Search for the cell housing the specified text and yield its [x, y] center coordinate. 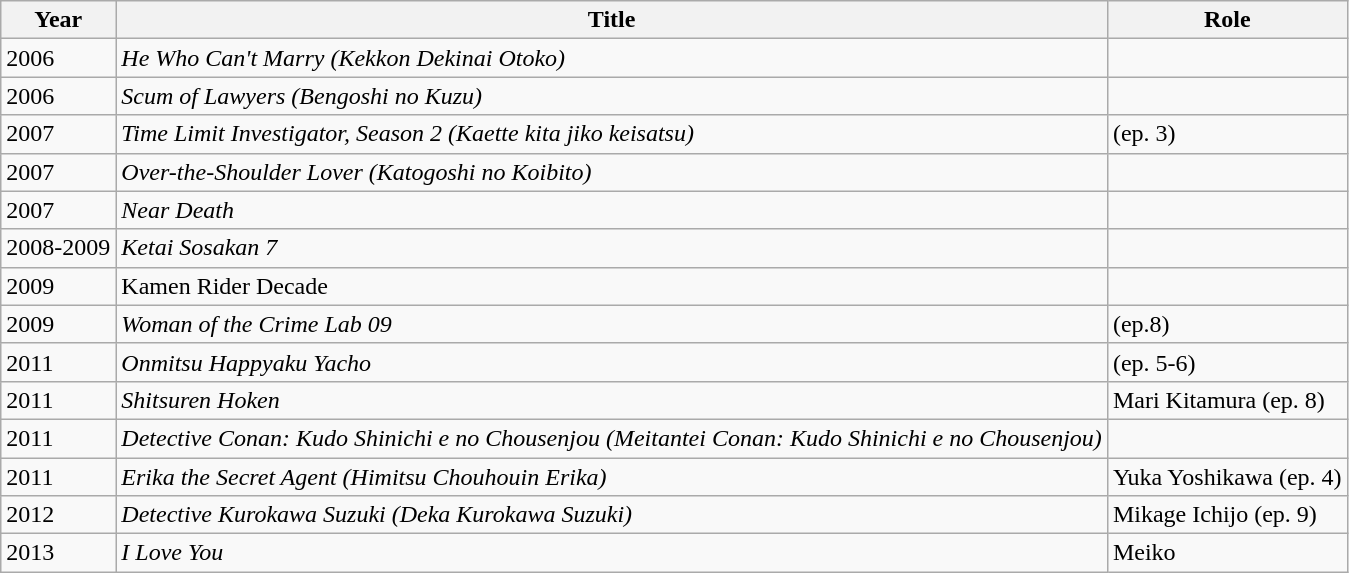
Yuka Yoshikawa (ep. 4) [1227, 477]
Kamen Rider Decade [612, 286]
Title [612, 20]
2013 [58, 553]
Scum of Lawyers (Bengoshi no Kuzu) [612, 96]
Onmitsu Happyaku Yacho [612, 362]
2012 [58, 515]
Meiko [1227, 553]
Mari Kitamura (ep. 8) [1227, 400]
I Love You [612, 553]
He Who Can't Marry (Kekkon Dekinai Otoko) [612, 58]
Ketai Sosakan 7 [612, 248]
Near Death [612, 210]
Shitsuren Hoken [612, 400]
2008-2009 [58, 248]
Year [58, 20]
(ep. 3) [1227, 134]
Detective Kurokawa Suzuki (Deka Kurokawa Suzuki) [612, 515]
Time Limit Investigator, Season 2 (Kaette kita jiko keisatsu) [612, 134]
Role [1227, 20]
Detective Conan: Kudo Shinichi e no Chousenjou (Meitantei Conan: Kudo Shinichi e no Chousenjou) [612, 438]
Mikage Ichijo (ep. 9) [1227, 515]
Woman of the Crime Lab 09 [612, 324]
Over-the-Shoulder Lover (Katogoshi no Koibito) [612, 172]
(ep.8) [1227, 324]
Erika the Secret Agent (Himitsu Chouhouin Erika) [612, 477]
(ep. 5-6) [1227, 362]
